For the text-containing cell, return its midpoint in (X, Y) coordinate format. 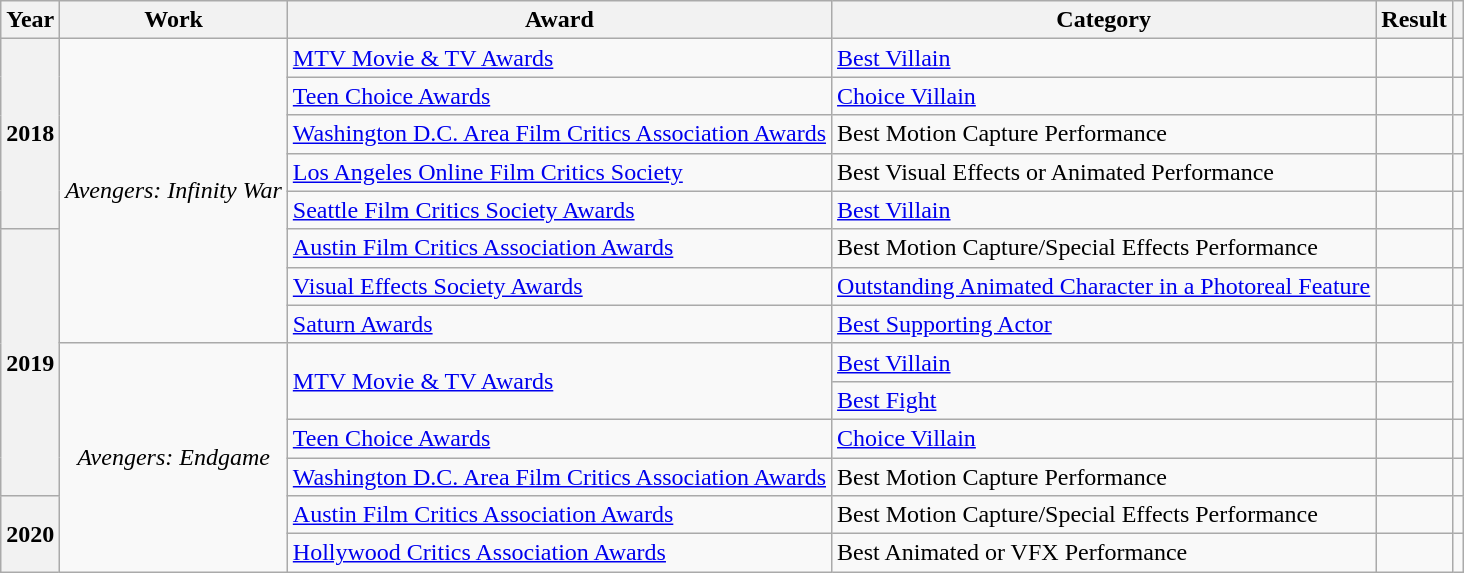
Seattle Film Critics Society Awards (559, 210)
Best Supporting Actor (1104, 324)
Los Angeles Online Film Critics Society (559, 172)
Best Visual Effects or Animated Performance (1104, 172)
Hollywood Critics Association Awards (559, 553)
Avengers: Infinity War (174, 191)
Best Fight (1104, 400)
Award (559, 20)
Work (174, 20)
Best Animated or VFX Performance (1104, 553)
Result (1414, 20)
Year (30, 20)
Outstanding Animated Character in a Photoreal Feature (1104, 286)
Category (1104, 20)
2019 (30, 362)
Saturn Awards (559, 324)
Visual Effects Society Awards (559, 286)
2018 (30, 134)
2020 (30, 534)
Avengers: Endgame (174, 457)
